Detect which cell encompasses the target text, then output its [X, Y] center coordinate. 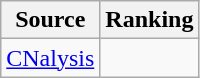
Ranking [150, 20]
Source [50, 20]
CNalysis [50, 58]
